Output the [x, y] coordinate of the center of the cell containing the given text.  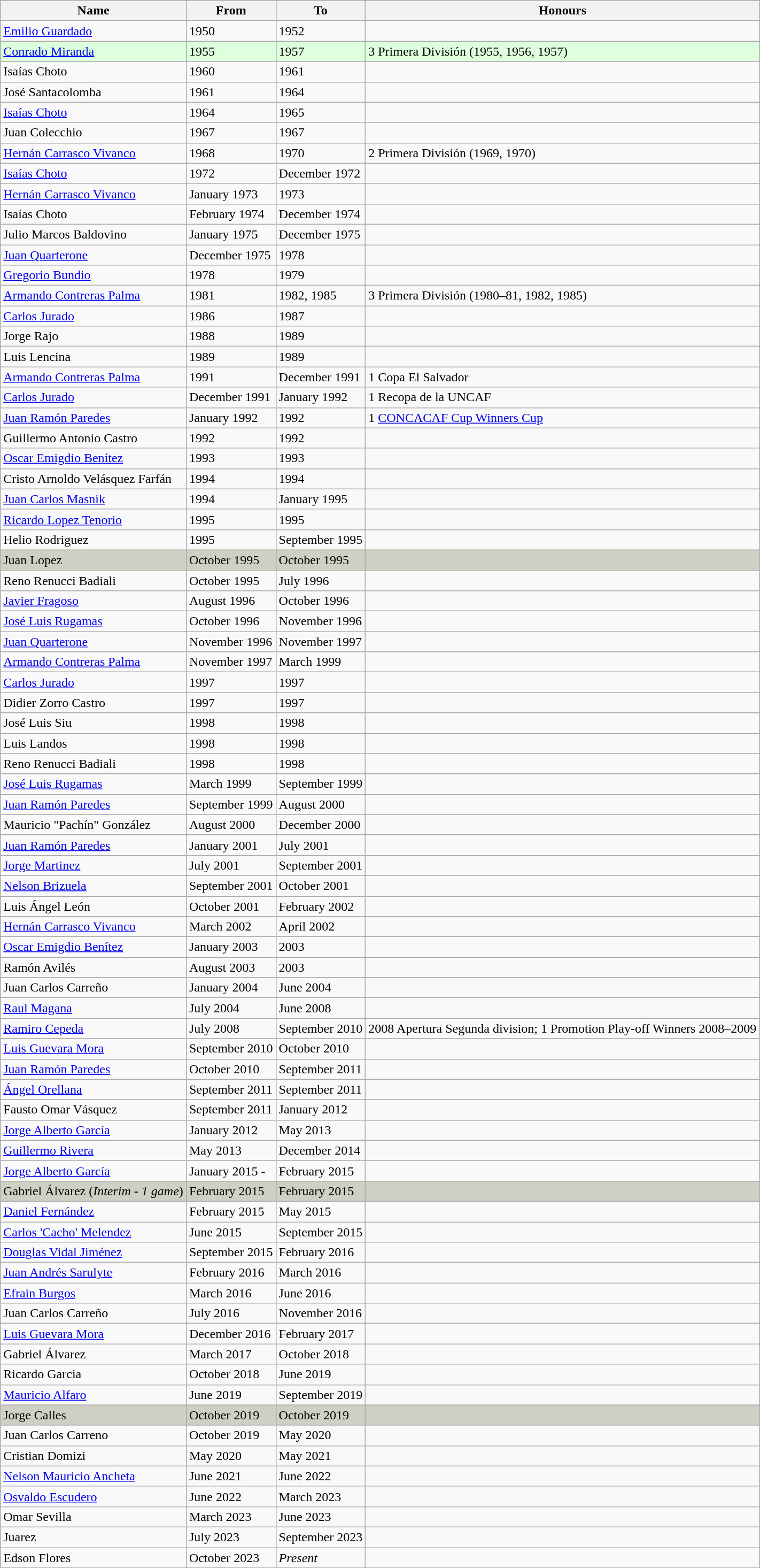
Guillermo Antonio Castro [94, 438]
1952 [321, 31]
June 2016 [321, 1293]
2008 Apertura Segunda division; 1 Promotion Play-off Winners 2008–2009 [562, 1028]
Juan Lopez [94, 560]
3 Primera División (1980–81, 1982, 1985) [562, 296]
1950 [231, 31]
Nelson Mauricio Ancheta [94, 1476]
1973 [321, 194]
September 1995 [321, 540]
1 Recopa de la UNCAF [562, 397]
December 2014 [321, 1150]
Jorge Martinez [94, 865]
1987 [321, 316]
To [321, 11]
Jorge Rajo [94, 336]
January 1975 [231, 234]
August 1996 [231, 601]
Cristo Arnoldo Velásquez Farfán [94, 479]
May 2021 [321, 1456]
Juan Colecchio [94, 133]
Present [321, 1558]
July 2008 [231, 1028]
1 CONCACAF Cup Winners Cup [562, 418]
1955 [231, 51]
1979 [321, 275]
Juan Andrés Sarulyte [94, 1273]
Juarez [94, 1537]
February 1974 [231, 214]
1986 [231, 316]
April 2002 [321, 927]
March 2017 [231, 1354]
July 2023 [231, 1537]
Guillermo Rivera [94, 1150]
Ángel Orellana [94, 1089]
February 2002 [321, 906]
Gregorio Bundio [94, 275]
December 2000 [321, 825]
1981 [231, 296]
Ramiro Cepeda [94, 1028]
Efrain Burgos [94, 1293]
Honours [562, 11]
Juan Carlos Carreno [94, 1435]
September 2023 [321, 1537]
June 2004 [321, 988]
December 1972 [321, 173]
September 2019 [321, 1395]
Didier Zorro Castro [94, 703]
Luis Ángel León [94, 906]
2 Primera División (1969, 1970) [562, 153]
1965 [321, 112]
1 Copa El Salvador [562, 377]
February 2017 [321, 1334]
Name [94, 11]
Daniel Fernández [94, 1211]
Fausto Omar Vásquez [94, 1110]
June 2021 [231, 1476]
Helio Rodriguez [94, 540]
Luis Lencina [94, 357]
November 2016 [321, 1313]
June 2008 [321, 1008]
Julio Marcos Baldovino [94, 234]
Edson Flores [94, 1558]
Gabriel Álvarez (Interim - 1 game) [94, 1191]
July 2016 [231, 1313]
January 1973 [231, 194]
José Santacolomba [94, 92]
June 2023 [321, 1517]
August 2003 [231, 967]
May 2015 [321, 1211]
Jorge Calles [94, 1415]
1972 [231, 173]
January 2004 [231, 988]
3 Primera División (1955, 1956, 1957) [562, 51]
1970 [321, 153]
July 1996 [321, 580]
January 2015 - [231, 1171]
Ramón Avilés [94, 967]
Omar Sevilla [94, 1517]
July 2004 [231, 1008]
October 2023 [231, 1558]
Emilio Guardado [94, 31]
January 1995 [321, 499]
January 2001 [231, 845]
June 2015 [231, 1232]
1957 [321, 51]
Douglas Vidal Jiménez [94, 1252]
José Luis Siu [94, 723]
Conrado Miranda [94, 51]
1960 [231, 72]
Mauricio Alfaro [94, 1395]
Javier Fragoso [94, 601]
1968 [231, 153]
Osvaldo Escudero [94, 1496]
January 2003 [231, 947]
1982, 1985 [321, 296]
Gabriel Álvarez [94, 1354]
March 2002 [231, 927]
Carlos 'Cacho' Melendez [94, 1232]
Luis Landos [94, 743]
Nelson Brizuela [94, 886]
Juan Carlos Masnik [94, 499]
1988 [231, 336]
Mauricio "Pachín" González [94, 825]
From [231, 11]
Ricardo Lopez Tenorio [94, 519]
Ricardo Garcia [94, 1374]
1991 [231, 377]
December 1974 [321, 214]
Cristian Domizi [94, 1456]
Raul Magana [94, 1008]
December 2016 [231, 1334]
